Locate the cell with the specified text and output its (X, Y) center coordinate. 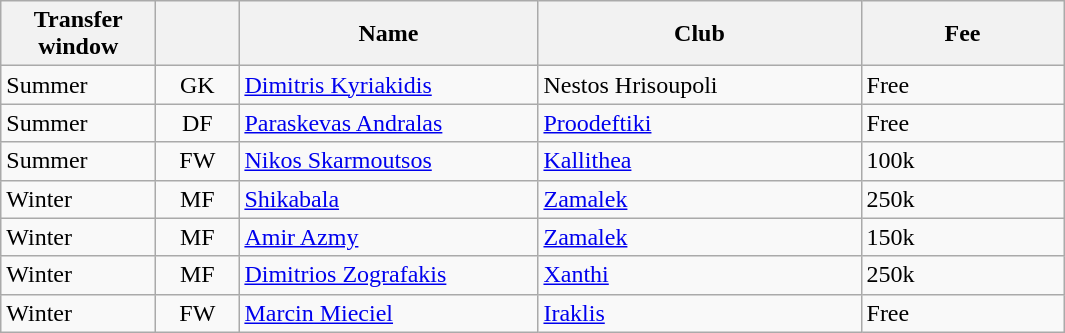
Xanthi (700, 275)
Amir Azmy (388, 237)
Proodeftiki (700, 123)
Shikabala (388, 199)
Marcin Mieciel (388, 313)
Νestos Hrisoupoli (700, 85)
GK (198, 85)
Nikos Skarmoutsos (388, 161)
Club (700, 34)
Iraklis (700, 313)
Dimitris Kyriakidis (388, 85)
Name (388, 34)
Transfer window (78, 34)
100k (962, 161)
DF (198, 123)
Kallithea (700, 161)
150k (962, 237)
Dimitrios Zografakis (388, 275)
Fee (962, 34)
Paraskevas Andralas (388, 123)
